Extract the (X, Y) coordinate from the center of the cell holding the provided text.  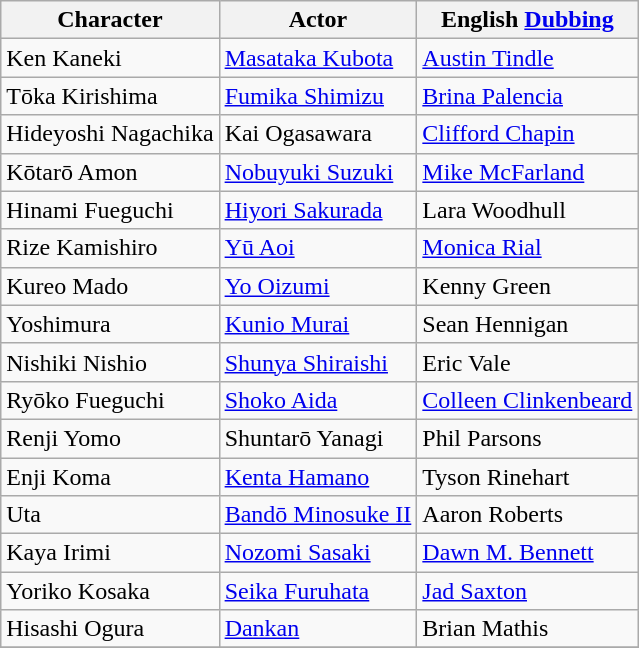
Hinami Fueguchi (110, 210)
English Dubbing (528, 20)
Bandō Minosuke II (318, 515)
Yū Aoi (318, 248)
Austin Tindle (528, 58)
Lara Woodhull (528, 210)
Seika Furuhata (318, 591)
Eric Vale (528, 362)
Masataka Kubota (318, 58)
Ken Kaneki (110, 58)
Rize Kamishiro (110, 248)
Hisashi Ogura (110, 629)
Brian Mathis (528, 629)
Hiyori Sakurada (318, 210)
Mike McFarland (528, 172)
Fumika Shimizu (318, 96)
Kunio Murai (318, 324)
Nozomi Sasaki (318, 553)
Clifford Chapin (528, 134)
Dankan (318, 629)
Kai Ogasawara (318, 134)
Nishiki Nishio (110, 362)
Shuntarō Yanagi (318, 438)
Kōtarō Amon (110, 172)
Monica Rial (528, 248)
Kaya Irimi (110, 553)
Kenny Green (528, 286)
Ryōko Fueguchi (110, 400)
Jad Saxton (528, 591)
Yoshimura (110, 324)
Sean Hennigan (528, 324)
Colleen Clinkenbeard (528, 400)
Actor (318, 20)
Yoriko Kosaka (110, 591)
Tyson Rinehart (528, 477)
Kureo Mado (110, 286)
Uta (110, 515)
Aaron Roberts (528, 515)
Brina Palencia (528, 96)
Kenta Hamano (318, 477)
Renji Yomo (110, 438)
Shoko Aida (318, 400)
Hideyoshi Nagachika (110, 134)
Phil Parsons (528, 438)
Nobuyuki Suzuki (318, 172)
Shunya Shiraishi (318, 362)
Tōka Kirishima (110, 96)
Dawn M. Bennett (528, 553)
Yo Oizumi (318, 286)
Character (110, 20)
Enji Koma (110, 477)
